Provide the [x, y] coordinate of the cell's center where the given text is located.  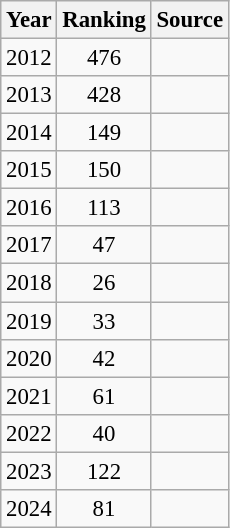
2015 [29, 170]
2012 [29, 58]
2017 [29, 245]
2016 [29, 208]
2014 [29, 133]
2020 [29, 358]
150 [104, 170]
2013 [29, 95]
40 [104, 433]
113 [104, 208]
Source [190, 20]
122 [104, 471]
47 [104, 245]
428 [104, 95]
33 [104, 321]
42 [104, 358]
149 [104, 133]
81 [104, 509]
476 [104, 58]
2023 [29, 471]
Ranking [104, 20]
2019 [29, 321]
2018 [29, 283]
26 [104, 283]
2021 [29, 396]
2022 [29, 433]
2024 [29, 509]
Year [29, 20]
61 [104, 396]
